Search for the cell housing the specified text and yield its [x, y] center coordinate. 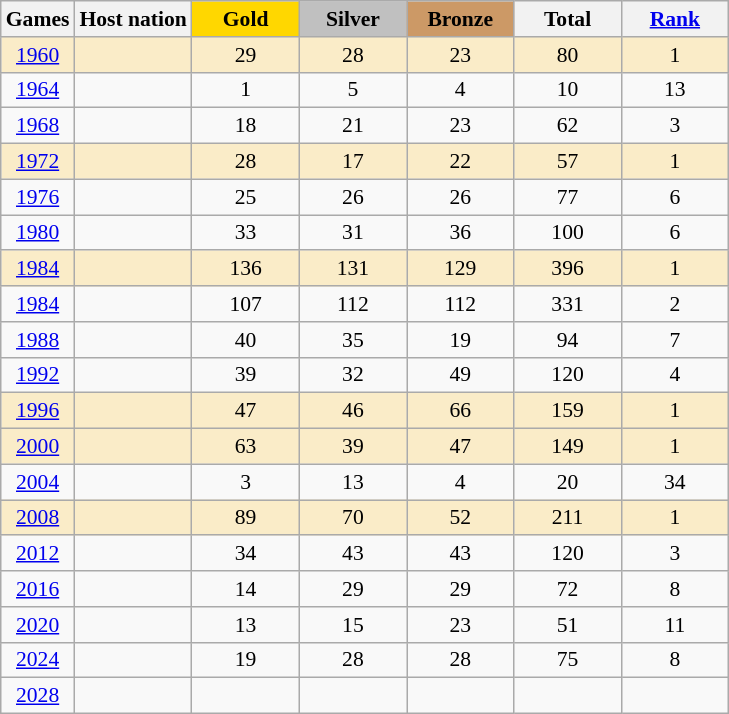
2000 [38, 447]
211 [568, 518]
1988 [38, 340]
1960 [38, 55]
2024 [38, 660]
51 [568, 625]
66 [460, 411]
72 [568, 589]
46 [352, 411]
136 [246, 269]
Total [568, 19]
Host nation [132, 19]
100 [568, 233]
Gold [246, 19]
331 [568, 304]
40 [246, 340]
62 [568, 126]
36 [460, 233]
14 [246, 589]
11 [674, 625]
2004 [38, 482]
Bronze [460, 19]
2028 [38, 696]
1976 [38, 197]
22 [460, 162]
75 [568, 660]
21 [352, 126]
80 [568, 55]
129 [460, 269]
396 [568, 269]
2012 [38, 554]
18 [246, 126]
1968 [38, 126]
131 [352, 269]
63 [246, 447]
2008 [38, 518]
149 [568, 447]
31 [352, 233]
159 [568, 411]
1972 [38, 162]
107 [246, 304]
1964 [38, 90]
2 [674, 304]
20 [568, 482]
15 [352, 625]
32 [352, 375]
5 [352, 90]
57 [568, 162]
52 [460, 518]
25 [246, 197]
1996 [38, 411]
49 [460, 375]
35 [352, 340]
7 [674, 340]
33 [246, 233]
89 [246, 518]
70 [352, 518]
2016 [38, 589]
2020 [38, 625]
Games [38, 19]
10 [568, 90]
Rank [674, 19]
1992 [38, 375]
Silver [352, 19]
17 [352, 162]
77 [568, 197]
94 [568, 340]
1980 [38, 233]
